Locate the cell with the specified text and output its [x, y] center coordinate. 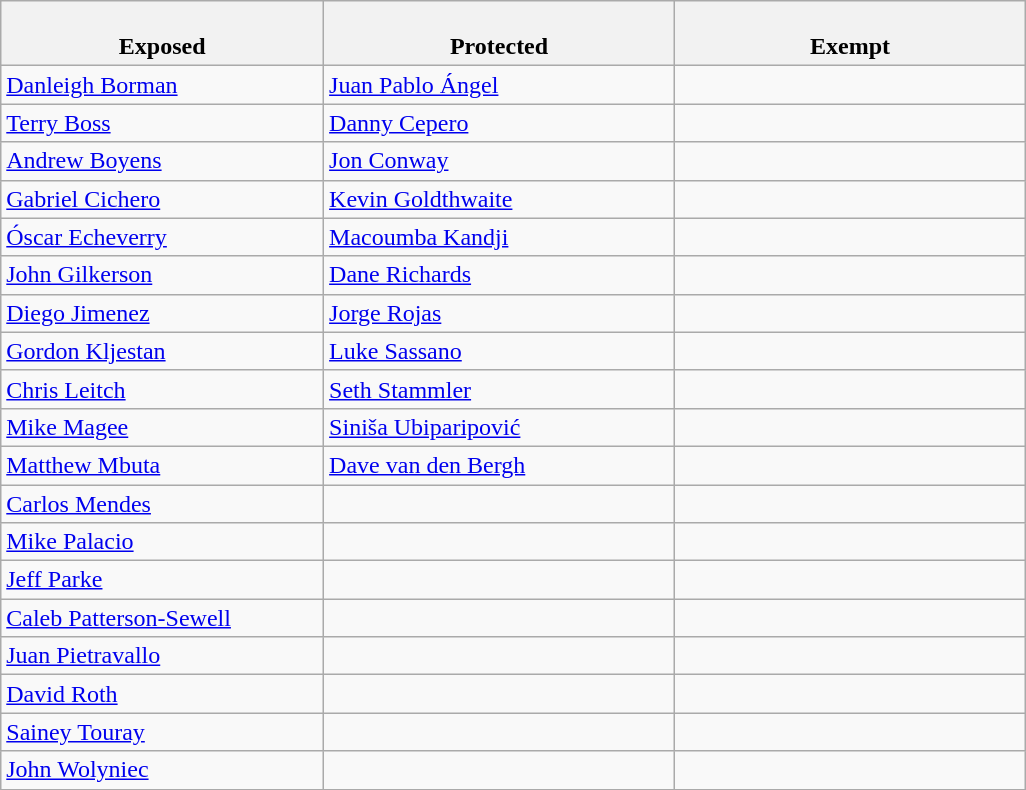
Danny Cepero [500, 123]
Danleigh Borman [162, 85]
Mike Palacio [162, 542]
Luke Sassano [500, 351]
Terry Boss [162, 123]
Jeff Parke [162, 580]
Kevin Goldthwaite [500, 199]
Gordon Kljestan [162, 351]
Dane Richards [500, 275]
Gabriel Cichero [162, 199]
Exposed [162, 34]
Caleb Patterson-Sewell [162, 618]
Juan Pietravallo [162, 656]
Jorge Rojas [500, 313]
Sainey Touray [162, 732]
Juan Pablo Ángel [500, 85]
Exempt [850, 34]
Carlos Mendes [162, 503]
Óscar Echeverry [162, 237]
Dave van den Bergh [500, 465]
Macoumba Kandji [500, 237]
Siniša Ubiparipović [500, 427]
Matthew Mbuta [162, 465]
Mike Magee [162, 427]
John Wolyniec [162, 770]
Chris Leitch [162, 389]
David Roth [162, 694]
Jon Conway [500, 161]
John Gilkerson [162, 275]
Protected [500, 34]
Diego Jimenez [162, 313]
Andrew Boyens [162, 161]
Seth Stammler [500, 389]
